Return the (x, y) coordinate for the center point of the cell that contains the specified text.  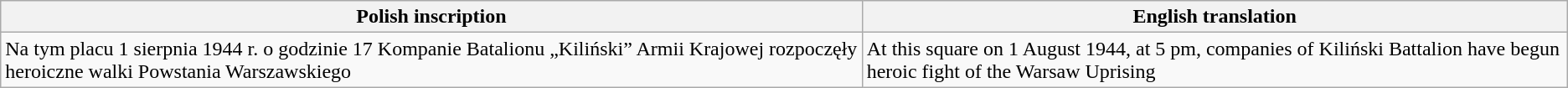
English translation (1215, 17)
At this square on 1 August 1944, at 5 pm, companies of Kiliński Battalion have begun heroic fight of the Warsaw Uprising (1215, 60)
Polish inscription (431, 17)
Na tym placu 1 sierpnia 1944 r. o godzinie 17 Kompanie Batalionu „Kiliński” Armii Krajowej rozpoczęły heroiczne walki Powstania Warszawskiego (431, 60)
